Determine the [X, Y] coordinate at the center of the cell enclosing the given text.  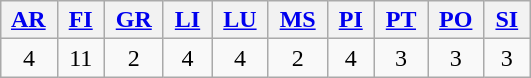
11 [80, 58]
LI [187, 20]
MS [298, 20]
PI [350, 20]
PO [456, 20]
GR [134, 20]
SI [507, 20]
PT [400, 20]
LU [240, 20]
FI [80, 20]
AR [29, 20]
